Return [x, y] of the center of cell containing provided text 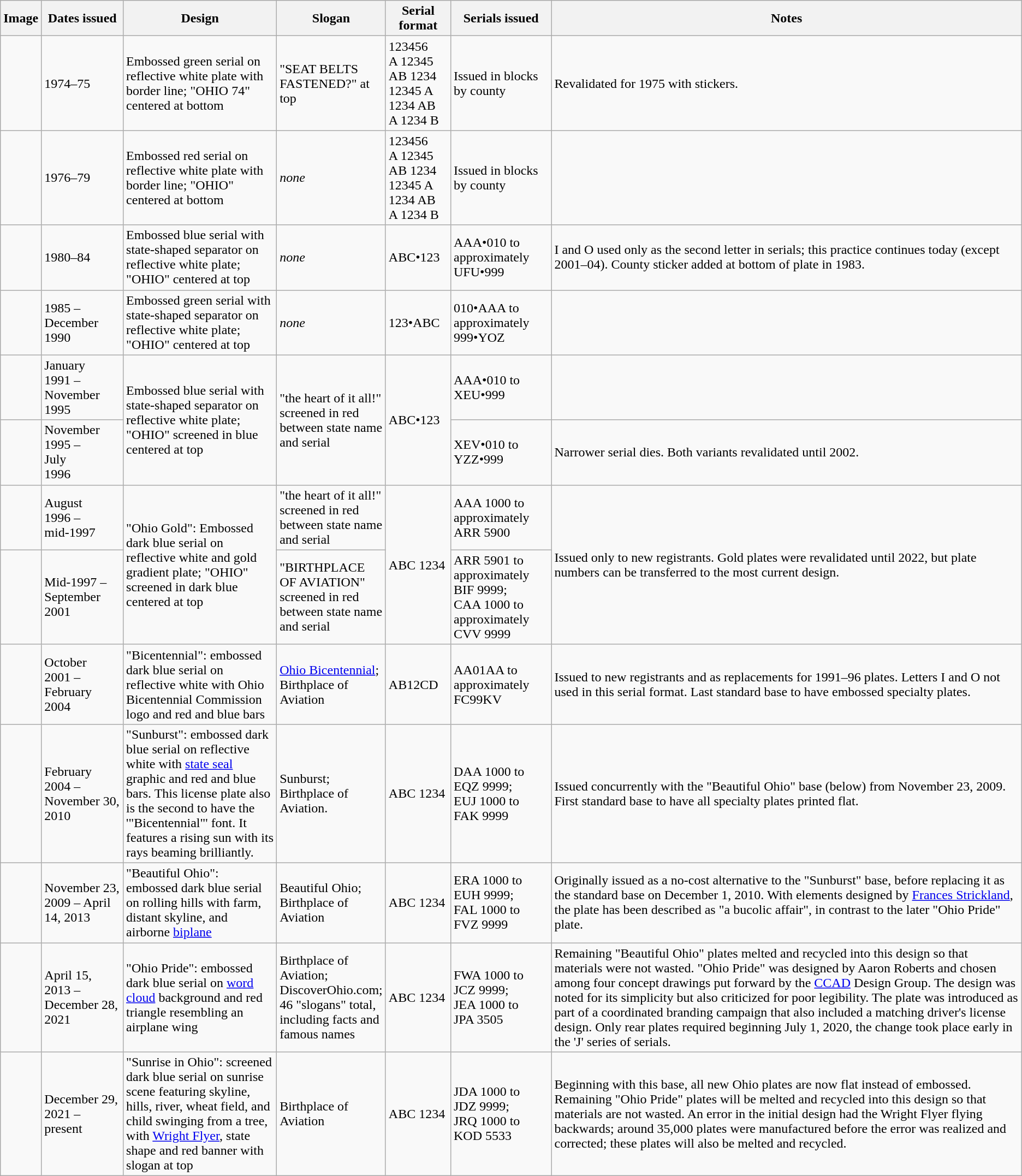
1985 – December 1990 [82, 322]
Beautiful Ohio;Birthplace of Aviation [331, 902]
Slogan [331, 19]
1974–75 [82, 83]
1976–79 [82, 178]
October 2001 – February 2004 [82, 684]
Serials issued [501, 19]
Narrower serial dies. Both variants revalidated until 2002. [786, 452]
Embossed blue serial with state-shaped separator on reflective white plate; "OHIO" screened in blue centered at top [200, 420]
ERA 1000 to EUH 9999;FAL 1000 to FVZ 9999 [501, 902]
Embossed green serial with state-shaped separator on reflective white plate; "OHIO" centered at top [200, 322]
Dates issued [82, 19]
Serial format [418, 19]
JDA 1000 to JDZ 9999;JRQ 1000 toKOD 5533 [501, 1114]
Embossed blue serial with state-shaped separator on reflective white plate; "OHIO" centered at top [200, 258]
Issued concurrently with the "Beautiful Ohio" base (below) from November 23, 2009. First standard base to have all specialty plates printed flat. [786, 793]
ARR 5901 to approximately BIF 9999;CAA 1000 to approximately CVV 9999 [501, 597]
"SEAT BELTS FASTENED?" at top [331, 83]
1980–84 [82, 258]
Embossed green serial on reflective white plate with border line; "OHIO 74" centered at bottom [200, 83]
AA01AA to approximately FC99KV [501, 684]
AB12CD [418, 684]
Birthplace of Aviation;DiscoverOhio.com;46 "slogans" total, including facts and famous names [331, 997]
Issued only to new registrants. Gold plates were revalidated until 2022, but plate numbers can be transferred to the most current design. [786, 565]
"Bicentennial": embossed dark blue serial on reflective white with Ohio Bicentennial Commission logo and red and blue bars [200, 684]
December 29, 2021 – present [82, 1114]
"Beautiful Ohio": embossed dark blue serial on rolling hills with farm, distant skyline, and airborne biplane [200, 902]
February 2004 – November 30, 2010 [82, 793]
January 1991 – November 1995 [82, 388]
November 1995 –July1996 [82, 452]
"Ohio Gold": Embossed dark blue serial on reflective white and gold gradient plate; "OHIO" screened in dark blue centered at top [200, 565]
XEV•010 to YZZ•999 [501, 452]
DAA 1000 to EQZ 9999;EUJ 1000 to FAK 9999 [501, 793]
AAA 1000 to approximately ARR 5900 [501, 518]
Mid-1997 – September 2001 [82, 597]
November 23, 2009 – April 14, 2013 [82, 902]
010•AAA to approximately 999•YOZ [501, 322]
Revalidated for 1975 with stickers. [786, 83]
April 15, 2013 – December 28, 2021 [82, 997]
AAA•010 to approximately UFU•999 [501, 258]
Notes [786, 19]
Embossed red serial on reflective white plate with border line; "OHIO" centered at bottom [200, 178]
I and O used only as the second letter in serials; this practice continues today (except 2001–04). County sticker added at bottom of plate in 1983. [786, 258]
FWA 1000 to JCZ 9999;JEA 1000 to JPA 3505 [501, 997]
"Ohio Pride": embossed dark blue serial on word cloud background and red triangle resembling an airplane wing [200, 997]
Sunburst; Birthplace of Aviation. [331, 793]
Birthplace of Aviation [331, 1114]
Image [21, 19]
Ohio Bicentennial;Birthplace of Aviation [331, 684]
123•ABC [418, 322]
August 1996 –mid-1997 [82, 518]
"BIRTHPLACE OF AVIATION" screened in red between state name and serial [331, 597]
Design [200, 19]
AAA•010 to XEU•999 [501, 388]
